Return (X, Y) of the center of cell containing provided text 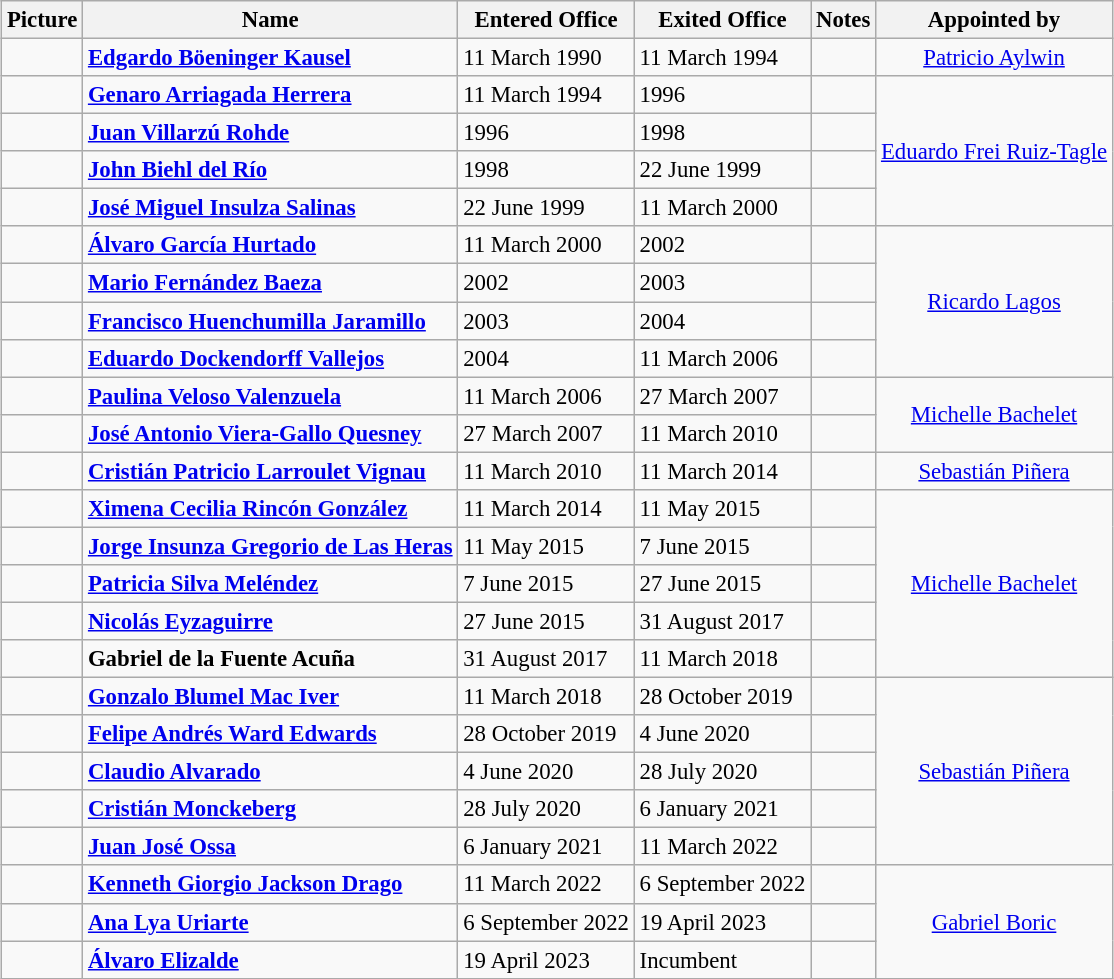
José Antonio Viera-Gallo Quesney (270, 433)
Eduardo Dockendorff Vallejos (270, 358)
Eduardo Frei Ruiz-Tagle (994, 151)
Mario Fernández Baeza (270, 283)
Cristián Monckeberg (270, 809)
Álvaro García Hurtado (270, 245)
Genaro Arriagada Herrera (270, 95)
Patricio Aylwin (994, 58)
Jorge Insunza Gregorio de Las Heras (270, 546)
Exited Office (722, 20)
Name (270, 20)
Picture (42, 20)
Patricia Silva Meléndez (270, 584)
Felipe Andrés Ward Edwards (270, 734)
Ximena Cecilia Rincón González (270, 509)
Claudio Alvarado (270, 772)
Kenneth Giorgio Jackson Drago (270, 885)
Juan Villarzú Rohde (270, 133)
Notes (844, 20)
Ana Lya Uriarte (270, 922)
Ricardo Lagos (994, 301)
Cristián Patricio Larroulet Vignau (270, 471)
Gabriel Boric (994, 922)
Gonzalo Blumel Mac Iver (270, 697)
Francisco Huenchumilla Jaramillo (270, 321)
Paulina Veloso Valenzuela (270, 396)
José Miguel Insulza Salinas (270, 208)
Álvaro Elizalde (270, 960)
Incumbent (722, 960)
11 March 1990 (546, 58)
Entered Office (546, 20)
Juan José Ossa (270, 847)
Edgardo Böeninger Kausel (270, 58)
John Biehl del Río (270, 170)
Gabriel de la Fuente Acuña (270, 659)
Appointed by (994, 20)
Nicolás Eyzaguirre (270, 621)
